From the cell containing the given text, extract its center point as (X, Y) coordinate. 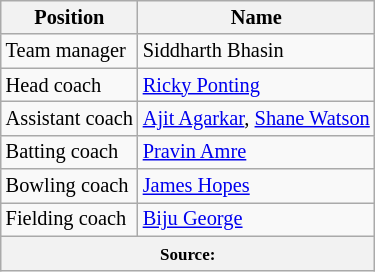
Position (70, 17)
Siddharth Bhasin (256, 51)
Assistant coach (70, 118)
Ricky Ponting (256, 85)
Name (256, 17)
Ajit Agarkar, Shane Watson (256, 118)
Pravin Amre (256, 152)
Bowling coach (70, 186)
Team manager (70, 51)
James Hopes (256, 186)
Source: (188, 253)
Head coach (70, 85)
Biju George (256, 219)
Fielding coach (70, 219)
Batting coach (70, 152)
